Extract the (x, y) coordinate from the center of the cell holding the provided text.  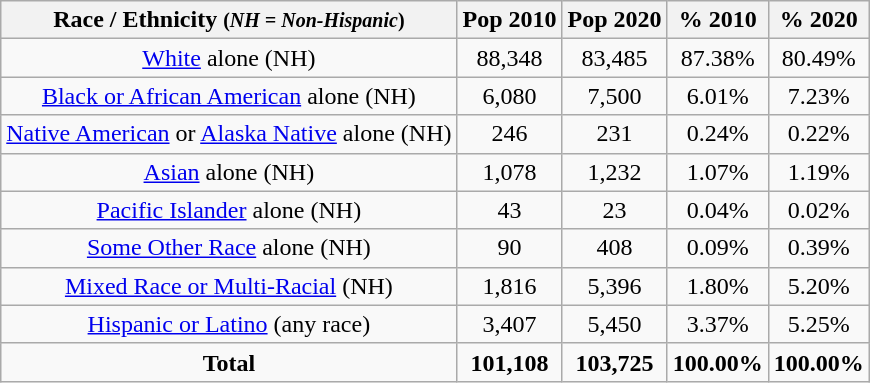
5.25% (818, 324)
1.80% (718, 286)
6,080 (510, 96)
5.20% (818, 286)
3.37% (718, 324)
Pop 2010 (510, 20)
7,500 (614, 96)
88,348 (510, 58)
1,816 (510, 286)
Black or African American alone (NH) (229, 96)
80.49% (818, 58)
1,078 (510, 172)
Hispanic or Latino (any race) (229, 324)
White alone (NH) (229, 58)
0.09% (718, 248)
Pacific Islander alone (NH) (229, 210)
87.38% (718, 58)
246 (510, 134)
1,232 (614, 172)
7.23% (818, 96)
Some Other Race alone (NH) (229, 248)
Race / Ethnicity (NH = Non-Hispanic) (229, 20)
Total (229, 362)
6.01% (718, 96)
Mixed Race or Multi-Racial (NH) (229, 286)
0.04% (718, 210)
23 (614, 210)
0.02% (818, 210)
103,725 (614, 362)
408 (614, 248)
90 (510, 248)
83,485 (614, 58)
Pop 2020 (614, 20)
% 2020 (818, 20)
43 (510, 210)
3,407 (510, 324)
1.19% (818, 172)
101,108 (510, 362)
0.39% (818, 248)
0.22% (818, 134)
5,396 (614, 286)
1.07% (718, 172)
Native American or Alaska Native alone (NH) (229, 134)
231 (614, 134)
% 2010 (718, 20)
Asian alone (NH) (229, 172)
0.24% (718, 134)
5,450 (614, 324)
